Find where the given text appears and provide that cell's center as (x, y) coordinate. 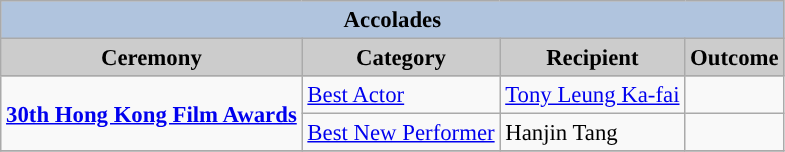
Category (401, 58)
Best New Performer (401, 133)
30th Hong Kong Film Awards (152, 114)
Recipient (592, 58)
Best Actor (401, 95)
Hanjin Tang (592, 133)
Tony Leung Ka-fai (592, 95)
Accolades (392, 20)
Outcome (734, 58)
Ceremony (152, 58)
